Find where the given text appears and provide that cell's center as [x, y] coordinate. 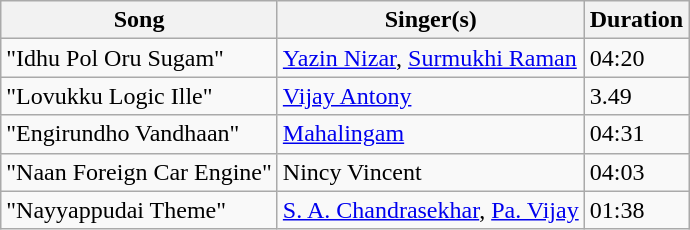
04:31 [636, 134]
04:20 [636, 58]
"Idhu Pol Oru Sugam" [140, 58]
01:38 [636, 210]
"Nayyappudai Theme" [140, 210]
04:03 [636, 172]
3.49 [636, 96]
"Engirundho Vandhaan" [140, 134]
S. A. Chandrasekhar, Pa. Vijay [430, 210]
Yazin Nizar, Surmukhi Raman [430, 58]
Singer(s) [430, 20]
Nincy Vincent [430, 172]
Song [140, 20]
Mahalingam [430, 134]
Vijay Antony [430, 96]
"Naan Foreign Car Engine" [140, 172]
"Lovukku Logic Ille" [140, 96]
Duration [636, 20]
